Detect which cell encompasses the target text, then output its [X, Y] center coordinate. 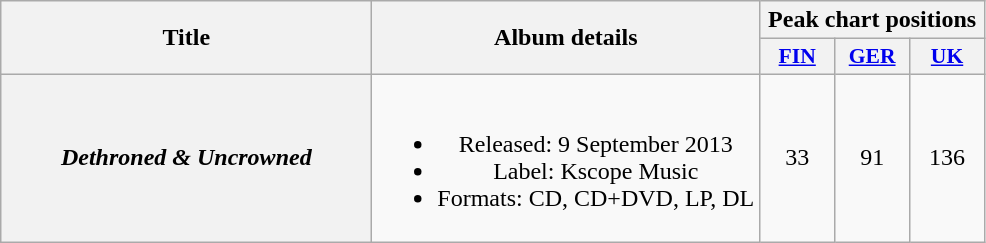
Released: 9 September 2013Label: Kscope MusicFormats: CD, CD+DVD, LP, DL [566, 158]
136 [948, 158]
33 [798, 158]
Album details [566, 38]
UK [948, 57]
Peak chart positions [872, 20]
Title [186, 38]
GER [872, 57]
FIN [798, 57]
Dethroned & Uncrowned [186, 158]
91 [872, 158]
